Find where the given text appears and provide that cell's center as (X, Y) coordinate. 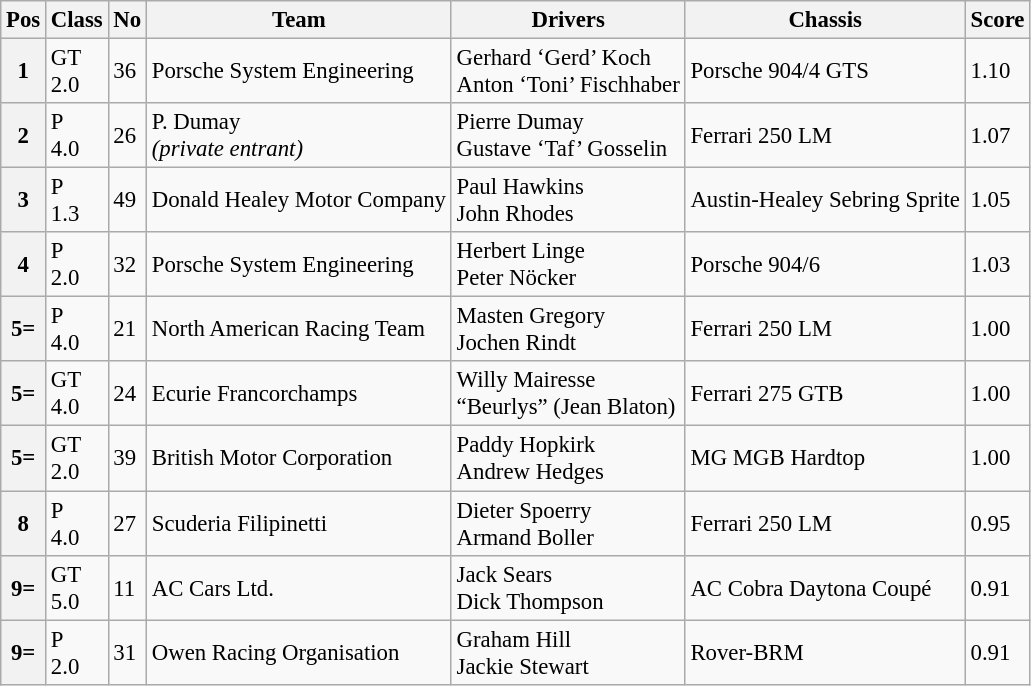
Drivers (568, 20)
Porsche 904/6 (825, 264)
British Motor Corporation (298, 458)
31 (127, 652)
Jack Sears Dick Thompson (568, 588)
Owen Racing Organisation (298, 652)
Pos (24, 20)
32 (127, 264)
P1.3 (78, 200)
Herbert Linge Peter Nöcker (568, 264)
Donald Healey Motor Company (298, 200)
Austin-Healey Sebring Sprite (825, 200)
Masten Gregory Jochen Rindt (568, 330)
26 (127, 136)
39 (127, 458)
MG MGB Hardtop (825, 458)
Willy Mairesse “Beurlys” (Jean Blaton) (568, 394)
Ferrari 275 GTB (825, 394)
Porsche 904/4 GTS (825, 72)
1.05 (998, 200)
Ecurie Francorchamps (298, 394)
Gerhard ‘Gerd’ Koch Anton ‘Toni’ Fischhaber (568, 72)
3 (24, 200)
0.95 (998, 524)
1.07 (998, 136)
24 (127, 394)
Pierre Dumay Gustave ‘Taf’ Gosselin (568, 136)
Rover-BRM (825, 652)
36 (127, 72)
AC Cobra Daytona Coupé (825, 588)
1 (24, 72)
Chassis (825, 20)
11 (127, 588)
AC Cars Ltd. (298, 588)
49 (127, 200)
8 (24, 524)
Graham Hill Jackie Stewart (568, 652)
No (127, 20)
1.10 (998, 72)
Class (78, 20)
GT5.0 (78, 588)
Scuderia Filipinetti (298, 524)
P. Dumay(private entrant) (298, 136)
Team (298, 20)
Dieter Spoerry Armand Boller (568, 524)
Score (998, 20)
4 (24, 264)
27 (127, 524)
1.03 (998, 264)
Paul Hawkins John Rhodes (568, 200)
21 (127, 330)
2 (24, 136)
Paddy Hopkirk Andrew Hedges (568, 458)
North American Racing Team (298, 330)
GT4.0 (78, 394)
